Extract the [X, Y] coordinate from the center of the cell holding the provided text.  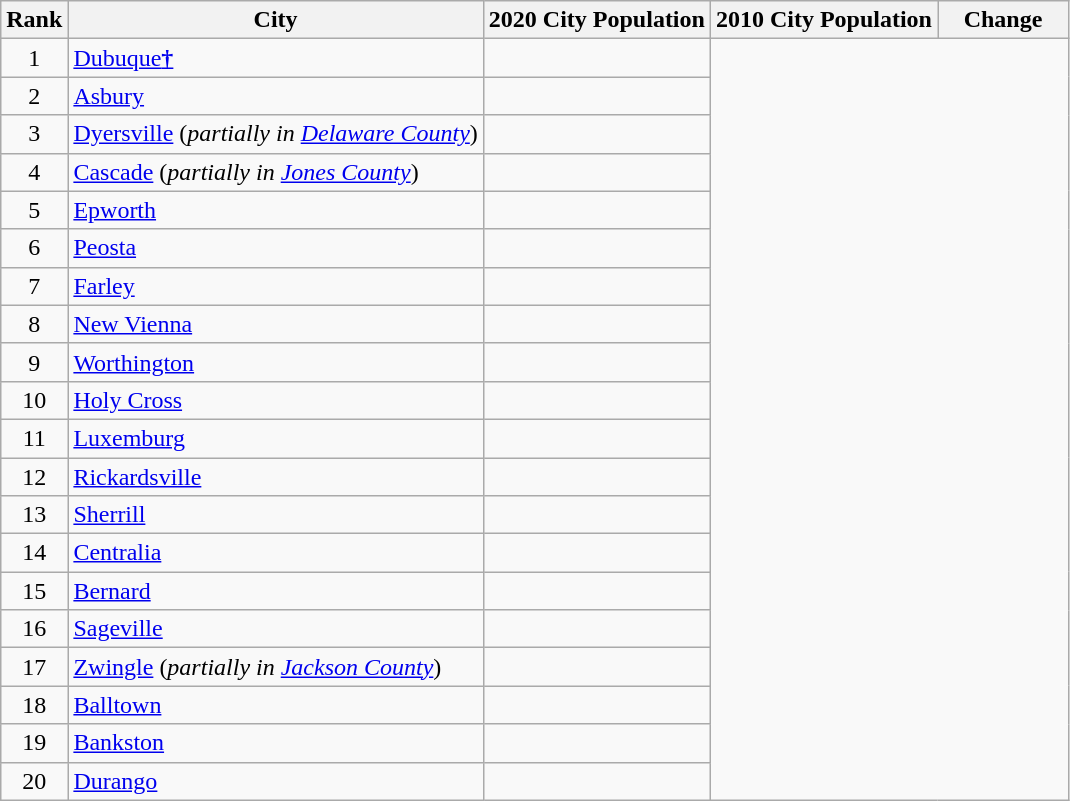
Bankston [276, 743]
Sherrill [276, 515]
Dubuque† [276, 58]
18 [34, 705]
New Vienna [276, 324]
2020 City Population [596, 20]
4 [34, 172]
20 [34, 781]
City [276, 20]
Bernard [276, 591]
1 [34, 58]
11 [34, 438]
Peosta [276, 248]
Durango [276, 781]
Balltown [276, 705]
Change [1004, 20]
19 [34, 743]
3 [34, 134]
2010 City Population [824, 20]
13 [34, 515]
14 [34, 553]
Dyersville (partially in Delaware County) [276, 134]
17 [34, 667]
16 [34, 629]
Centralia [276, 553]
Worthington [276, 362]
Holy Cross [276, 400]
12 [34, 477]
15 [34, 591]
8 [34, 324]
Asbury [276, 96]
Rickardsville [276, 477]
Luxemburg [276, 438]
Rank [34, 20]
5 [34, 210]
Zwingle (partially in Jackson County) [276, 667]
9 [34, 362]
Sageville [276, 629]
7 [34, 286]
Cascade (partially in Jones County) [276, 172]
Farley [276, 286]
10 [34, 400]
Epworth [276, 210]
6 [34, 248]
2 [34, 96]
